Identify which cell holds the provided text, then report its (X, Y) central coordinate. 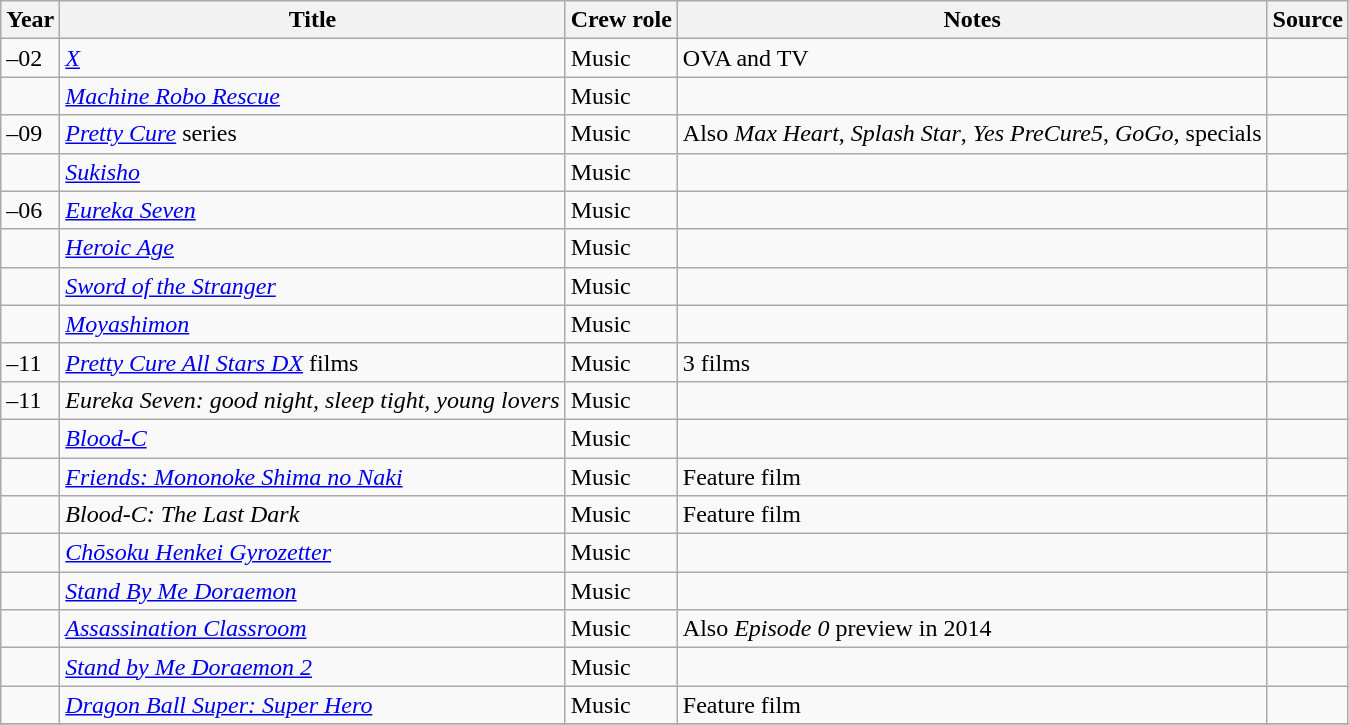
Friends: Mononoke Shima no Naki (312, 477)
Dragon Ball Super: Super Hero (312, 705)
Also Episode 0 preview in 2014 (972, 629)
X (312, 58)
Sukisho (312, 172)
Blood-C (312, 438)
Sword of the Stranger (312, 286)
Title (312, 20)
Notes (972, 20)
Chōsoku Henkei Gyrozetter (312, 553)
–02 (30, 58)
Machine Robo Rescue (312, 96)
Assassination Classroom (312, 629)
–06 (30, 210)
Crew role (621, 20)
Year (30, 20)
3 films (972, 362)
Eureka Seven (312, 210)
Pretty Cure series (312, 134)
Pretty Cure All Stars DX films (312, 362)
Also Max Heart, Splash Star, Yes PreCure5, GoGo, specials (972, 134)
Source (1308, 20)
–09 (30, 134)
Moyashimon (312, 324)
Heroic Age (312, 248)
Eureka Seven: good night, sleep tight, young lovers (312, 400)
Stand by Me Doraemon 2 (312, 667)
OVA and TV (972, 58)
Stand By Me Doraemon (312, 591)
Blood-C: The Last Dark (312, 515)
